Return the (x, y) coordinate for the center point of the cell that contains the specified text.  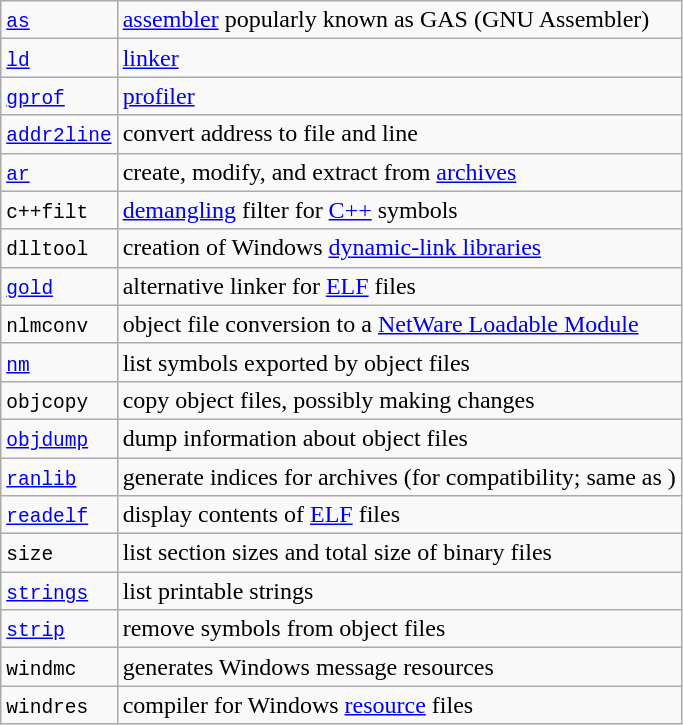
copy object files, possibly making changes (399, 400)
ld (59, 58)
size (59, 553)
objcopy (59, 400)
c++filt (59, 210)
assembler popularly known as GAS (GNU Assembler) (399, 20)
list section sizes and total size of binary files (399, 553)
dump information about object files (399, 438)
alternative linker for ELF files (399, 286)
compiler for Windows resource files (399, 705)
strip (59, 629)
demangling filter for C++ symbols (399, 210)
generates Windows message resources (399, 667)
display contents of ELF files (399, 515)
strings (59, 591)
gprof (59, 96)
readelf (59, 515)
ranlib (59, 477)
windres (59, 705)
addr2line (59, 134)
windmc (59, 667)
objdump (59, 438)
remove symbols from object files (399, 629)
linker (399, 58)
gold (59, 286)
list symbols exported by object files (399, 362)
list printable strings (399, 591)
object file conversion to a NetWare Loadable Module (399, 324)
ar (59, 172)
convert address to file and line (399, 134)
as (59, 20)
dlltool (59, 248)
nlmconv (59, 324)
creation of Windows dynamic-link libraries (399, 248)
create, modify, and extract from archives (399, 172)
generate indices for archives (for compatibility; same as ) (399, 477)
nm (59, 362)
profiler (399, 96)
